Output the (x, y) coordinate of the center of the cell containing the given text.  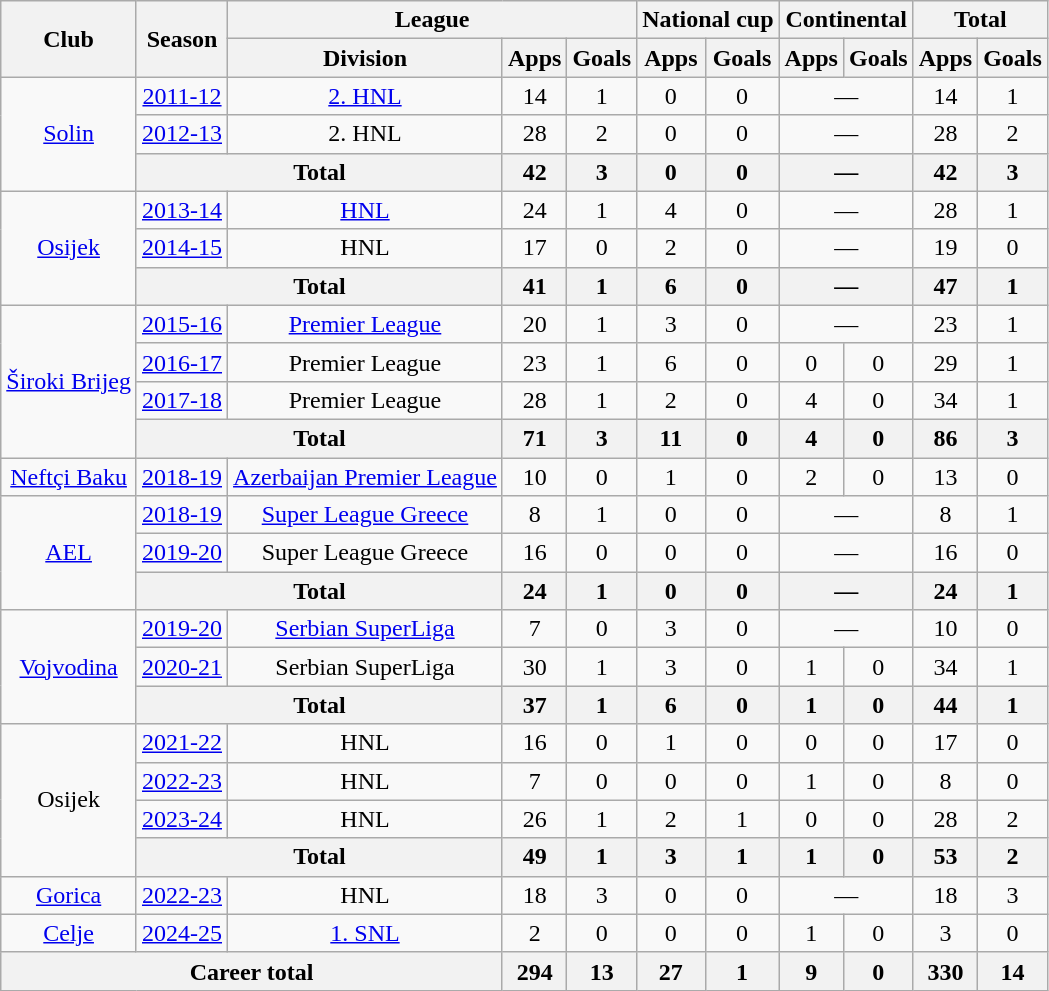
Solin (69, 134)
Celje (69, 933)
2011-12 (182, 96)
Neftçi Baku (69, 477)
Široki Brijeg (69, 381)
11 (671, 438)
2017-18 (182, 400)
26 (534, 819)
Vojvodina (69, 667)
2014-15 (182, 248)
Club (69, 39)
294 (534, 971)
20 (534, 324)
37 (534, 705)
Season (182, 39)
National cup (708, 20)
2013-14 (182, 210)
2024-25 (182, 933)
29 (945, 362)
Gorica (69, 895)
Continental (846, 20)
Career total (252, 971)
41 (534, 286)
1. SNL (366, 933)
2021-22 (182, 743)
2020-21 (182, 667)
71 (534, 438)
2012-13 (182, 134)
2015-16 (182, 324)
330 (945, 971)
AEL (69, 553)
League (432, 20)
49 (534, 857)
27 (671, 971)
Azerbaijan Premier League (366, 477)
44 (945, 705)
30 (534, 667)
19 (945, 248)
47 (945, 286)
2016-17 (182, 362)
9 (811, 971)
53 (945, 857)
Division (366, 58)
2023-24 (182, 819)
86 (945, 438)
